Identify which cell holds the provided text, then report its (X, Y) central coordinate. 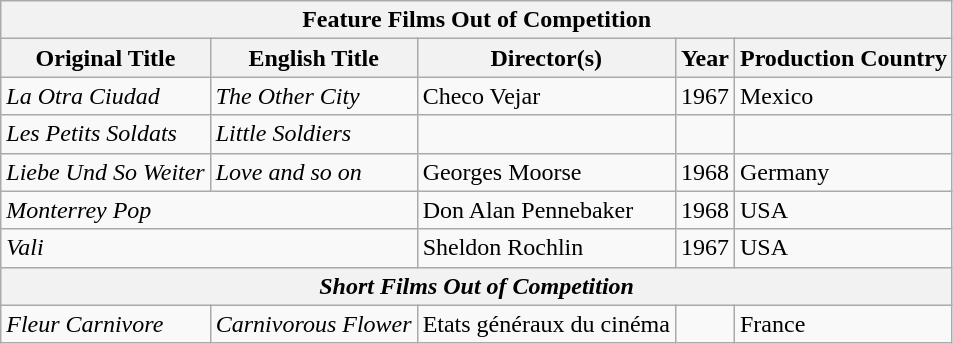
Georges Moorse (546, 172)
Carnivorous Flower (314, 324)
Don Alan Pennebaker (546, 210)
Germany (843, 172)
The Other City (314, 96)
English Title (314, 58)
Checo Vejar (546, 96)
La Otra Ciudad (106, 96)
Liebe Und So Weiter (106, 172)
Sheldon Rochlin (546, 248)
Director(s) (546, 58)
Etats généraux du cinéma (546, 324)
Original Title (106, 58)
Year (704, 58)
Love and so on (314, 172)
France (843, 324)
Feature Films Out of Competition (477, 20)
Fleur Carnivore (106, 324)
Short Films Out of Competition (477, 286)
Les Petits Soldats (106, 134)
Vali (209, 248)
Monterrey Pop (209, 210)
Little Soldiers (314, 134)
Mexico (843, 96)
Production Country (843, 58)
